Determine the [x, y] coordinate at the center of the cell enclosing the given text.  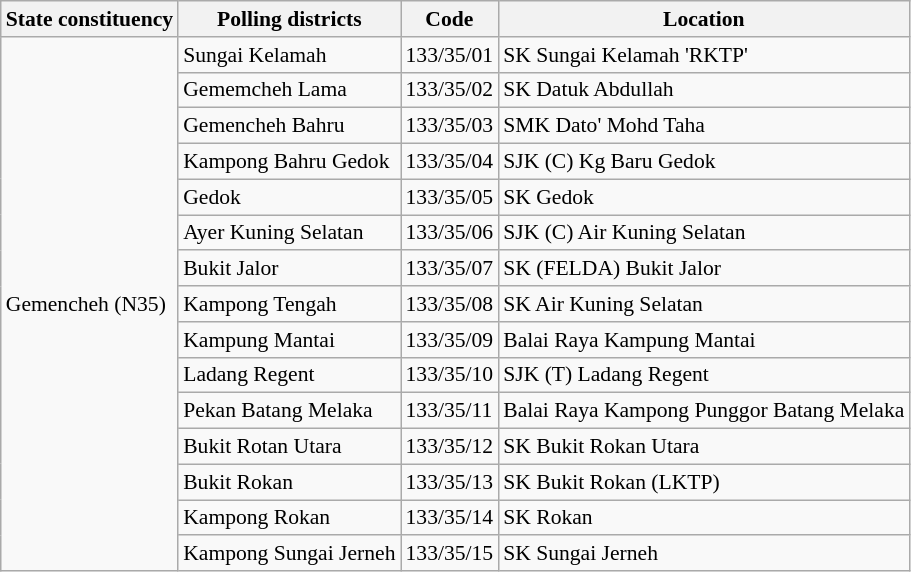
Kampong Tengah [289, 304]
Sungai Kelamah [289, 55]
Location [704, 19]
State constituency [90, 19]
133/35/07 [449, 269]
Ayer Kuning Selatan [289, 233]
SK Sungai Kelamah 'RKTP' [704, 55]
Bukit Rokan [289, 482]
SK Sungai Jerneh [704, 554]
Gememcheh Lama [289, 90]
Bukit Rotan Utara [289, 447]
Polling districts [289, 19]
SK Bukit Rokan Utara [704, 447]
Balai Raya Kampong Punggor Batang Melaka [704, 411]
133/35/11 [449, 411]
Balai Raya Kampung Mantai [704, 340]
Kampong Bahru Gedok [289, 162]
SJK (C) Air Kuning Selatan [704, 233]
SJK (T) Ladang Regent [704, 375]
133/35/02 [449, 90]
SK Bukit Rokan (LKTP) [704, 482]
Bukit Jalor [289, 269]
133/35/05 [449, 197]
Kampong Sungai Jerneh [289, 554]
133/35/09 [449, 340]
Gemencheh Bahru [289, 126]
133/35/06 [449, 233]
133/35/12 [449, 447]
SK Gedok [704, 197]
Kampung Mantai [289, 340]
SK Rokan [704, 518]
SK Datuk Abdullah [704, 90]
SMK Dato' Mohd Taha [704, 126]
133/35/10 [449, 375]
133/35/04 [449, 162]
Gedok [289, 197]
Pekan Batang Melaka [289, 411]
133/35/03 [449, 126]
133/35/13 [449, 482]
133/35/15 [449, 554]
Code [449, 19]
133/35/08 [449, 304]
SK Air Kuning Selatan [704, 304]
Kampong Rokan [289, 518]
SK (FELDA) Bukit Jalor [704, 269]
133/35/01 [449, 55]
SJK (C) Kg Baru Gedok [704, 162]
Gemencheh (N35) [90, 304]
133/35/14 [449, 518]
Ladang Regent [289, 375]
